Provide the (x, y) coordinate of the cell's center where the given text is located.  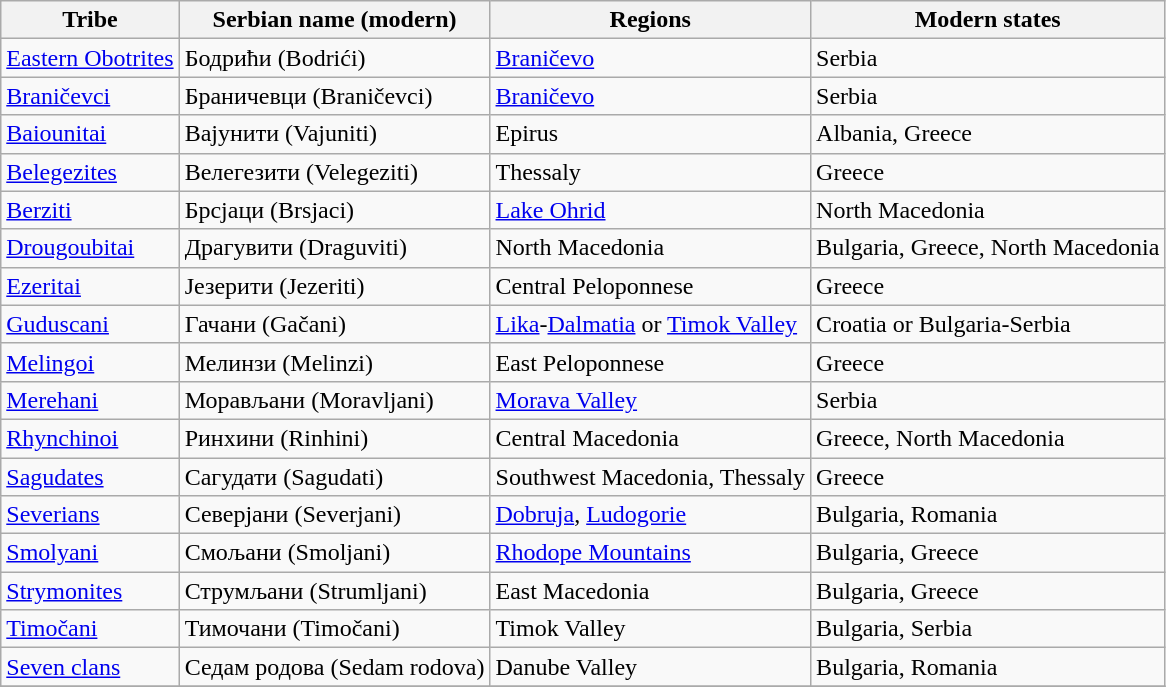
Croatia or Bulgaria-Serbia (988, 324)
East Macedonia (650, 591)
Rhynchinoi (90, 438)
Rhodope Mountains (650, 553)
Bulgaria, Serbia (988, 629)
Serbian name (modern) (334, 20)
Timok Valley (650, 629)
Гачани (Gačani) (334, 324)
Dobruja, Ludogorie (650, 515)
Бодрићи (Bodrići) (334, 58)
Tribe (90, 20)
Ринхини (Rinhini) (334, 438)
Morava Valley (650, 400)
Epirus (650, 134)
Greece, North Macedonia (988, 438)
Guduscani (90, 324)
Belegezites (90, 172)
Strymonites (90, 591)
Седам родова (Sedam rodova) (334, 667)
Central Macedonia (650, 438)
Danube Valley (650, 667)
Ezeritai (90, 286)
Eastern Obotrites (90, 58)
Albania, Greece (988, 134)
Сагудати (Sagudati) (334, 477)
Смољани (Smoljani) (334, 553)
Drougoubitai (90, 248)
Central Peloponnese (650, 286)
Lika-Dalmatia or Timok Valley (650, 324)
Северјани (Severjani) (334, 515)
Braničevci (90, 96)
Велегезити (Velegeziti) (334, 172)
Браничевци (Braničevci) (334, 96)
Драгувити (Draguviti) (334, 248)
Timočani (90, 629)
Smolyani (90, 553)
Seven clans (90, 667)
Мелинзи (Melinzi) (334, 362)
Regions (650, 20)
Брсјаци (Brsjaci) (334, 210)
Severians (90, 515)
Sagudates (90, 477)
Thessaly (650, 172)
Southwest Macedonia, Thessaly (650, 477)
Струмљани (Strumljani) (334, 591)
Тимочани (Timočani) (334, 629)
Baiounitai (90, 134)
Merehani (90, 400)
Melingoi (90, 362)
Вајунити (Vajuniti) (334, 134)
Језерити (Jezeriti) (334, 286)
Berziti (90, 210)
Морављани (Moravljani) (334, 400)
Bulgaria, Greece, North Macedonia (988, 248)
Lake Ohrid (650, 210)
East Peloponnese (650, 362)
Modern states (988, 20)
